Search for the cell housing the specified text and yield its (X, Y) center coordinate. 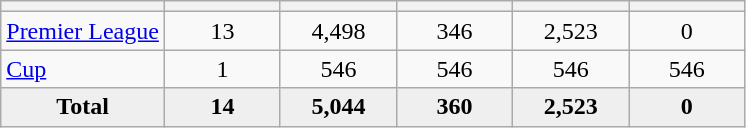
Cup (83, 69)
Premier League (83, 31)
5,044 (338, 107)
360 (455, 107)
4,498 (338, 31)
14 (222, 107)
Total (83, 107)
346 (455, 31)
13 (222, 31)
1 (222, 69)
